Identify which cell holds the provided text, then report its (x, y) central coordinate. 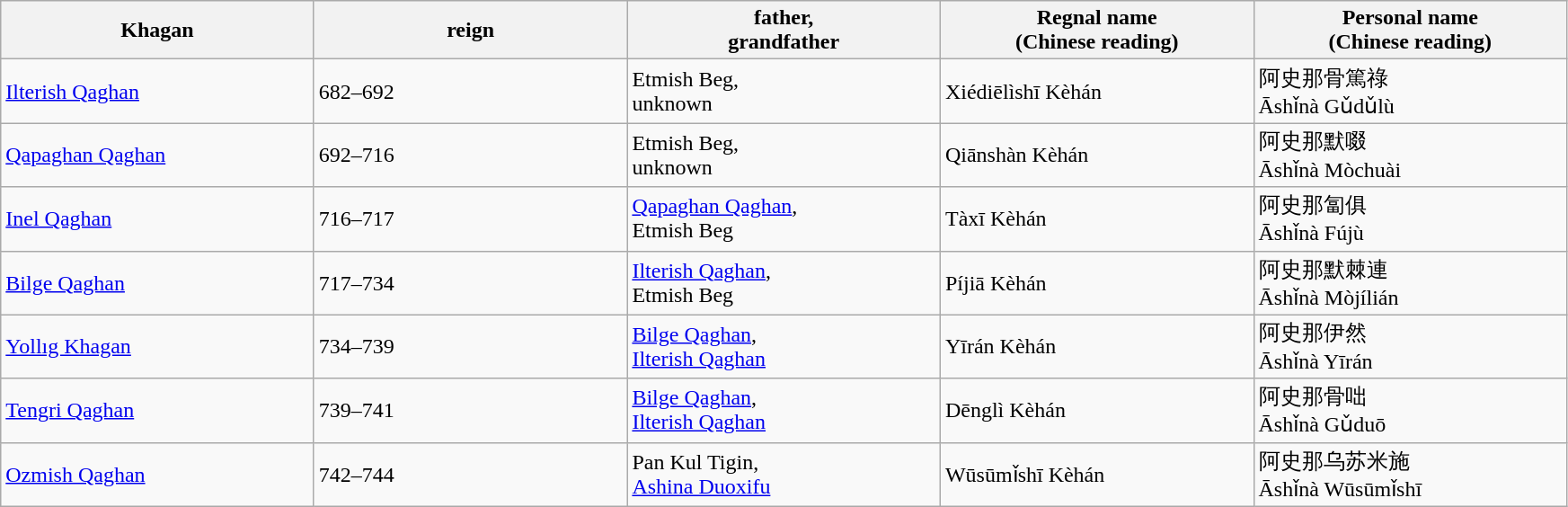
742–744 (471, 475)
734–739 (471, 347)
Píjiā Kèhán (1096, 282)
Personal name(Chinese reading) (1411, 31)
father,grandfather (784, 31)
717–734 (471, 282)
682–692 (471, 92)
Ilterish Qaghan (158, 92)
Qapaghan Qaghan,Etmish Beg (784, 219)
Dēnglì Kèhán (1096, 410)
Ozmish Qaghan (158, 475)
692–716 (471, 155)
Qiānshàn Kèhán (1096, 155)
阿史那默啜Āshǐnà Mòchuài (1411, 155)
Pan Kul Tigin,Ashina Duoxifu (784, 475)
Ilterish Qaghan,Etmish Beg (784, 282)
阿史那骨咄Āshǐnà Gǔduō (1411, 410)
阿史那伊然Āshǐnà Yīrán (1411, 347)
阿史那骨篤祿Āshǐnà Gǔdǔlù (1411, 92)
Yollıg Khagan (158, 347)
reign (471, 31)
Khagan (158, 31)
阿史那默棘連Āshǐnà Mòjílián (1411, 282)
Yīrán Kèhán (1096, 347)
Inel Qaghan (158, 219)
Xiédiēlìshī Kèhán (1096, 92)
Qapaghan Qaghan (158, 155)
Tàxī Kèhán (1096, 219)
Regnal name(Chinese reading) (1096, 31)
Wūsūmǐshī Kèhán (1096, 475)
阿史那乌苏米施Āshǐnà Wūsūmǐshī (1411, 475)
Tengri Qaghan (158, 410)
739–741 (471, 410)
阿史那匐俱Āshǐnà Fújù (1411, 219)
716–717 (471, 219)
Bilge Qaghan (158, 282)
